Output the (x, y) coordinate of the center of the cell containing the given text.  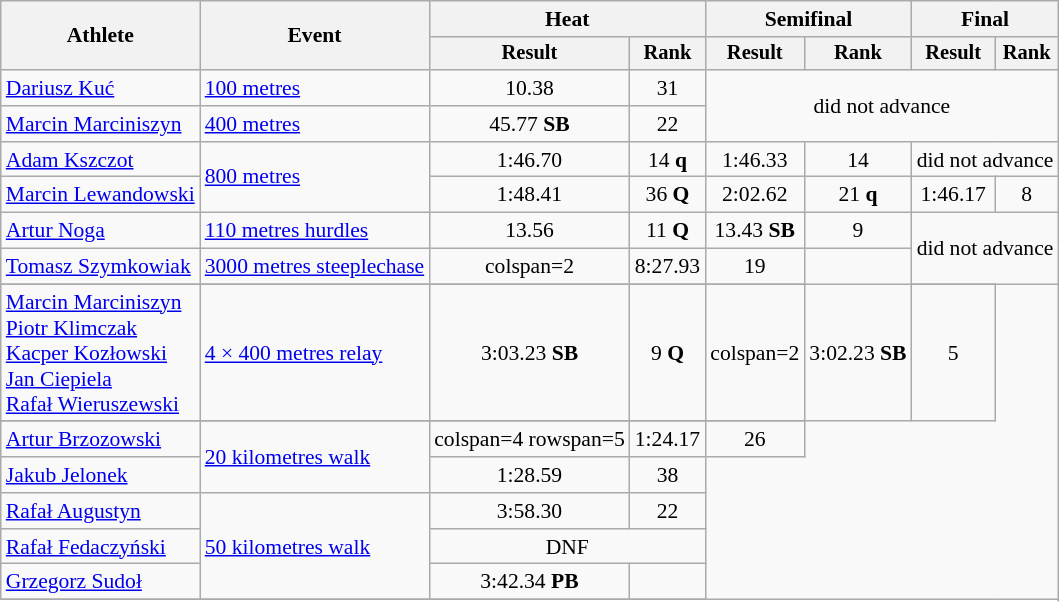
36 Q (668, 195)
Artur Noga (100, 231)
1:24.17 (668, 440)
3000 metres steeplechase (315, 267)
4 × 400 metres relay (315, 353)
Athlete (100, 36)
1:46.70 (530, 160)
Grzegorz Sudoł (100, 582)
5 (954, 353)
31 (668, 88)
Rafał Augustyn (100, 511)
110 metres hurdles (315, 231)
11 Q (668, 231)
3:58.30 (530, 511)
Heat (567, 19)
DNF (567, 547)
50 kilometres walk (315, 546)
9 Q (668, 353)
Adam Kszczot (100, 160)
20 kilometres walk (315, 458)
100 metres (315, 88)
1:46.33 (754, 160)
14 q (668, 160)
26 (754, 440)
38 (668, 475)
9 (858, 231)
13.43 SB (754, 231)
10.38 (530, 88)
2:02.62 (754, 195)
Marcin MarciniszynPiotr KlimczakKacper KozłowskiJan CiepielaRafał Wieruszewski (100, 353)
8 (1027, 195)
13.56 (530, 231)
400 metres (315, 124)
3:42.34 PB (530, 582)
Semifinal (808, 19)
Event (315, 36)
45.77 SB (530, 124)
Dariusz Kuć (100, 88)
3:03.23 SB (530, 353)
Final (986, 19)
colspan=4 rowspan=5 (530, 440)
1:28.59 (530, 475)
3:02.23 SB (858, 353)
800 metres (315, 178)
Marcin Lewandowski (100, 195)
21 q (858, 195)
19 (754, 267)
14 (858, 160)
Jakub Jelonek (100, 475)
1:48.41 (530, 195)
Tomasz Szymkowiak (100, 267)
Rafał Fedaczyński (100, 547)
8:27.93 (668, 267)
1:46.17 (954, 195)
Marcin Marciniszyn (100, 124)
Artur Brzozowski (100, 440)
